Locate the cell with the specified text and output its [X, Y] center coordinate. 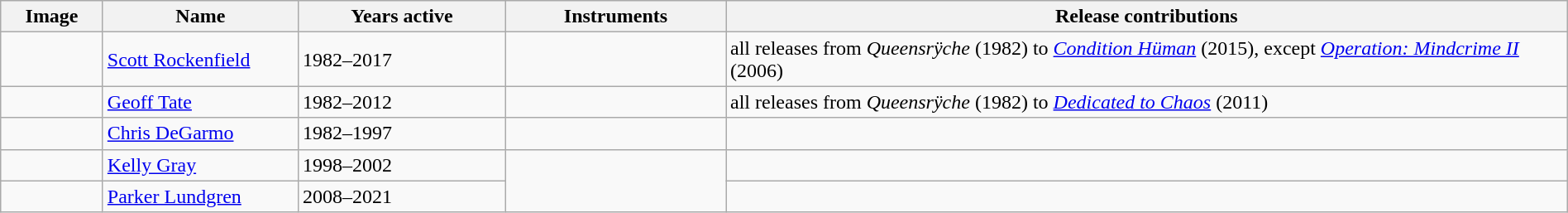
Instruments [615, 17]
Geoff Tate [200, 102]
Parker Lundgren [200, 196]
all releases from Queensrÿche (1982) to Dedicated to Chaos (2011) [1147, 102]
Kelly Gray [200, 165]
Years active [402, 17]
1982–1997 [402, 133]
1998–2002 [402, 165]
all releases from Queensrÿche (1982) to Condition Hüman (2015), except Operation: Mindcrime II (2006) [1147, 60]
Chris DeGarmo [200, 133]
Image [52, 17]
Name [200, 17]
1982–2017 [402, 60]
Release contributions [1147, 17]
2008–2021 [402, 196]
Scott Rockenfield [200, 60]
1982–2012 [402, 102]
